Extract the [x, y] coordinate from the center of the cell holding the provided text.  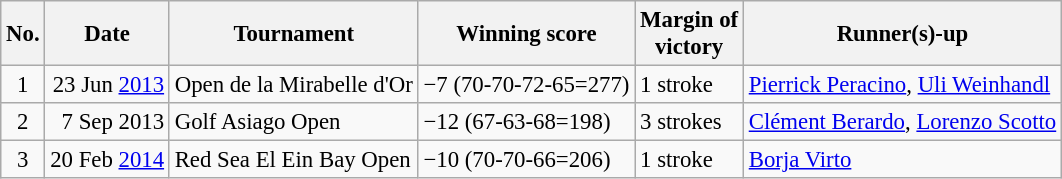
−12 (67-63-68=198) [526, 122]
Winning score [526, 34]
Clément Berardo, Lorenzo Scotto [902, 122]
−7 (70-70-72-65=277) [526, 85]
2 [23, 122]
23 Jun 2013 [107, 85]
Golf Asiago Open [294, 122]
Open de la Mirabelle d'Or [294, 85]
20 Feb 2014 [107, 160]
−10 (70-70-66=206) [526, 160]
3 [23, 160]
7 Sep 2013 [107, 122]
1 [23, 85]
Runner(s)-up [902, 34]
Margin ofvictory [690, 34]
3 strokes [690, 122]
Tournament [294, 34]
Red Sea El Ein Bay Open [294, 160]
Borja Virto [902, 160]
Date [107, 34]
No. [23, 34]
Pierrick Peracino, Uli Weinhandl [902, 85]
